For the text-containing cell, return its midpoint in [x, y] coordinate format. 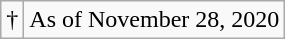
As of November 28, 2020 [154, 20]
† [12, 20]
